Identify which cell holds the provided text, then report its [X, Y] central coordinate. 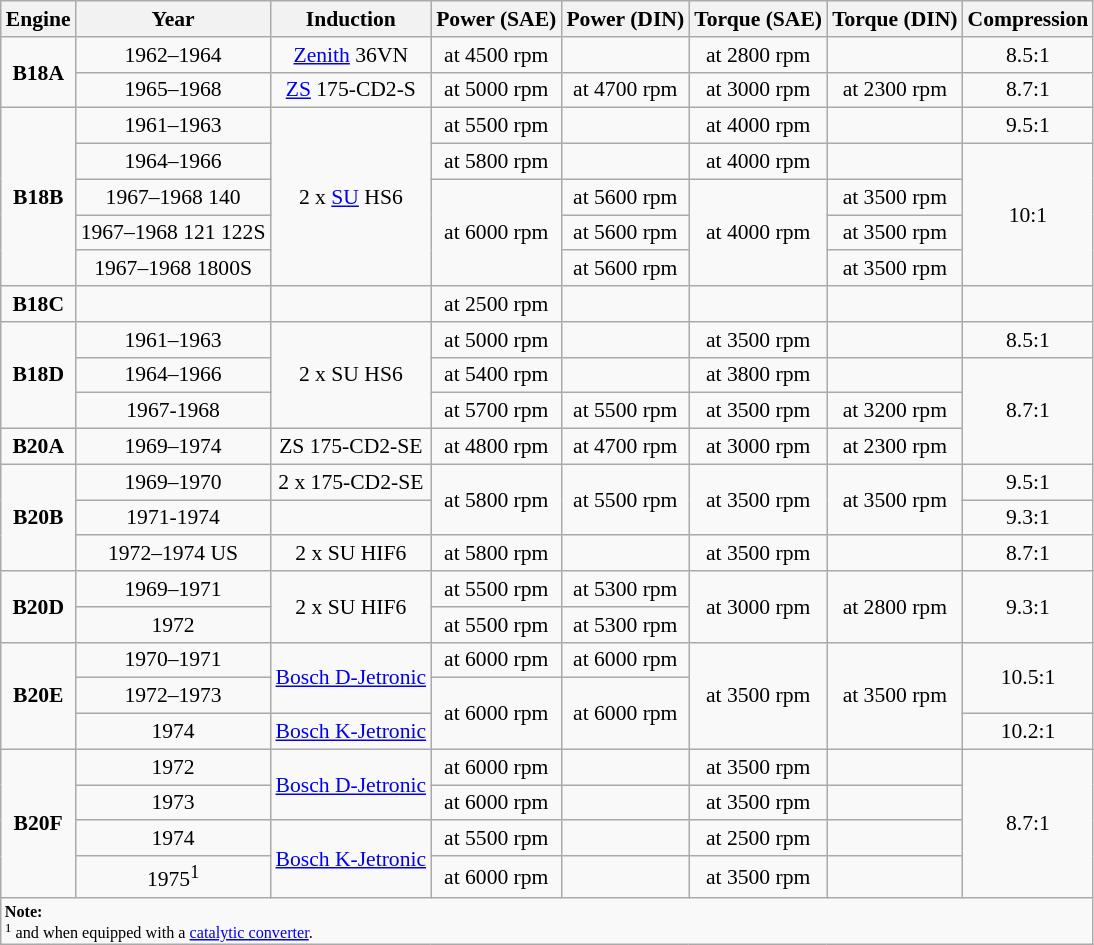
B20B [38, 518]
Torque (DIN) [894, 19]
Note:1 and when equipped with a catalytic converter. [548, 921]
at 4500 rpm [496, 55]
at 3200 rpm [894, 411]
ZS 175-CD2-S [350, 90]
B20E [38, 696]
10.2:1 [1028, 732]
1972–1974 US [174, 554]
B20A [38, 447]
1972–1973 [174, 696]
1967–1968 140 [174, 197]
1969–1970 [174, 482]
B18A [38, 72]
10:1 [1028, 215]
at 5400 rpm [496, 375]
Torque (SAE) [758, 19]
1973 [174, 803]
1962–1964 [174, 55]
B18B [38, 197]
Power (DIN) [625, 19]
1970–1971 [174, 660]
19751 [174, 876]
B20F [38, 823]
B18D [38, 376]
at 4800 rpm [496, 447]
2 x 175-CD2-SE [350, 482]
1969–1971 [174, 589]
at 3800 rpm [758, 375]
Induction [350, 19]
1967–1968 121 122S [174, 233]
Zenith 36VN [350, 55]
B18C [38, 304]
10.5:1 [1028, 678]
at 5700 rpm [496, 411]
Year [174, 19]
1967–1968 1800S [174, 269]
Power (SAE) [496, 19]
1971-1974 [174, 518]
B20D [38, 606]
ZS 175-CD2-SE [350, 447]
1967-1968 [174, 411]
Engine [38, 19]
1969–1974 [174, 447]
1965–1968 [174, 90]
Compression [1028, 19]
